Output the [X, Y] coordinate of the center of the cell containing the given text.  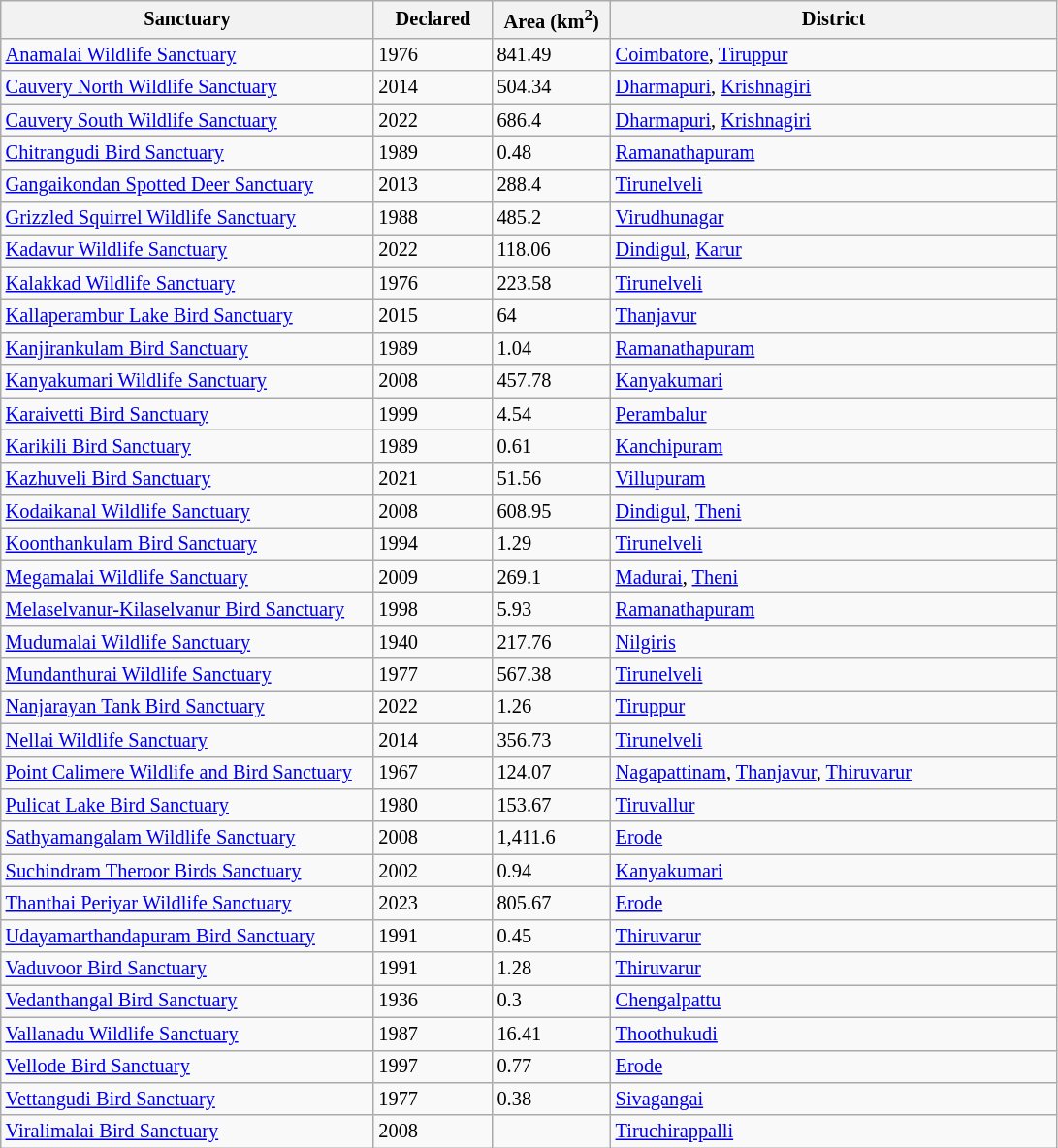
Megamalai Wildlife Sanctuary [188, 577]
Tiruchirappalli [834, 1132]
Sanctuary [188, 19]
16.41 [552, 1034]
Point Calimere Wildlife and Bird Sanctuary [188, 773]
Kanjirankulam Bird Sanctuary [188, 348]
Thanjavur [834, 316]
Suchindram Theroor Birds Sanctuary [188, 871]
1.29 [552, 544]
1987 [433, 1034]
1967 [433, 773]
Vallanadu Wildlife Sanctuary [188, 1034]
Kodaikanal Wildlife Sanctuary [188, 511]
Kanyakumari Wildlife Sanctuary [188, 381]
Coimbatore, Tiruppur [834, 54]
0.3 [552, 1001]
4.54 [552, 414]
2013 [433, 185]
1998 [433, 609]
Chengalpattu [834, 1001]
Kallaperambur Lake Bird Sanctuary [188, 316]
Vettangudi Bird Sanctuary [188, 1099]
Pulicat Lake Bird Sanctuary [188, 805]
Koonthankulam Bird Sanctuary [188, 544]
1.04 [552, 348]
Tiruppur [834, 707]
Kadavur Wildlife Sanctuary [188, 250]
Mudumalai Wildlife Sanctuary [188, 642]
2015 [433, 316]
Perambalur [834, 414]
Cauvery South Wildlife Sanctuary [188, 120]
Vaduvoor Bird Sanctuary [188, 969]
1994 [433, 544]
Area (km2) [552, 19]
Tiruvallur [834, 805]
Chitrangudi Bird Sanctuary [188, 152]
District [834, 19]
153.67 [552, 805]
Nellai Wildlife Sanctuary [188, 740]
Kalakkad Wildlife Sanctuary [188, 283]
Nanjarayan Tank Bird Sanctuary [188, 707]
567.38 [552, 675]
2023 [433, 903]
485.2 [552, 218]
217.76 [552, 642]
Melaselvanur-Kilaselvanur Bird Sanctuary [188, 609]
608.95 [552, 511]
64 [552, 316]
841.49 [552, 54]
51.56 [552, 479]
Nagapattinam, Thanjavur, Thiruvarur [834, 773]
805.67 [552, 903]
Cauvery North Wildlife Sanctuary [188, 87]
1.28 [552, 969]
356.73 [552, 740]
Nilgiris [834, 642]
Vedanthangal Bird Sanctuary [188, 1001]
Kanchipuram [834, 446]
Grizzled Squirrel Wildlife Sanctuary [188, 218]
0.45 [552, 936]
Gangaikondan Spotted Deer Sanctuary [188, 185]
1999 [433, 414]
Udayamarthandapuram Bird Sanctuary [188, 936]
2009 [433, 577]
0.77 [552, 1067]
223.58 [552, 283]
2021 [433, 479]
Mundanthurai Wildlife Sanctuary [188, 675]
Dindigul, Theni [834, 511]
686.4 [552, 120]
Madurai, Theni [834, 577]
288.4 [552, 185]
1.26 [552, 707]
2002 [433, 871]
Villupuram [834, 479]
Virudhunagar [834, 218]
0.94 [552, 871]
124.07 [552, 773]
1980 [433, 805]
504.34 [552, 87]
1,411.6 [552, 838]
269.1 [552, 577]
Karaivetti Bird Sanctuary [188, 414]
1936 [433, 1001]
Vellode Bird Sanctuary [188, 1067]
0.38 [552, 1099]
Anamalai Wildlife Sanctuary [188, 54]
Dindigul, Karur [834, 250]
Viralimalai Bird Sanctuary [188, 1132]
Karikili Bird Sanctuary [188, 446]
1988 [433, 218]
1997 [433, 1067]
Sivagangai [834, 1099]
Sathyamangalam Wildlife Sanctuary [188, 838]
457.78 [552, 381]
5.93 [552, 609]
Thanthai Periyar Wildlife Sanctuary [188, 903]
0.61 [552, 446]
1940 [433, 642]
Kazhuveli Bird Sanctuary [188, 479]
0.48 [552, 152]
Thoothukudi [834, 1034]
118.06 [552, 250]
Declared [433, 19]
